Find where the given text appears and provide that cell's center as (X, Y) coordinate. 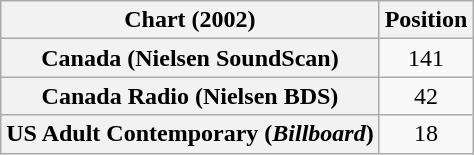
Canada (Nielsen SoundScan) (190, 58)
141 (426, 58)
US Adult Contemporary (Billboard) (190, 134)
18 (426, 134)
Chart (2002) (190, 20)
Position (426, 20)
Canada Radio (Nielsen BDS) (190, 96)
42 (426, 96)
